From the cell containing the given text, extract its center point as (x, y) coordinate. 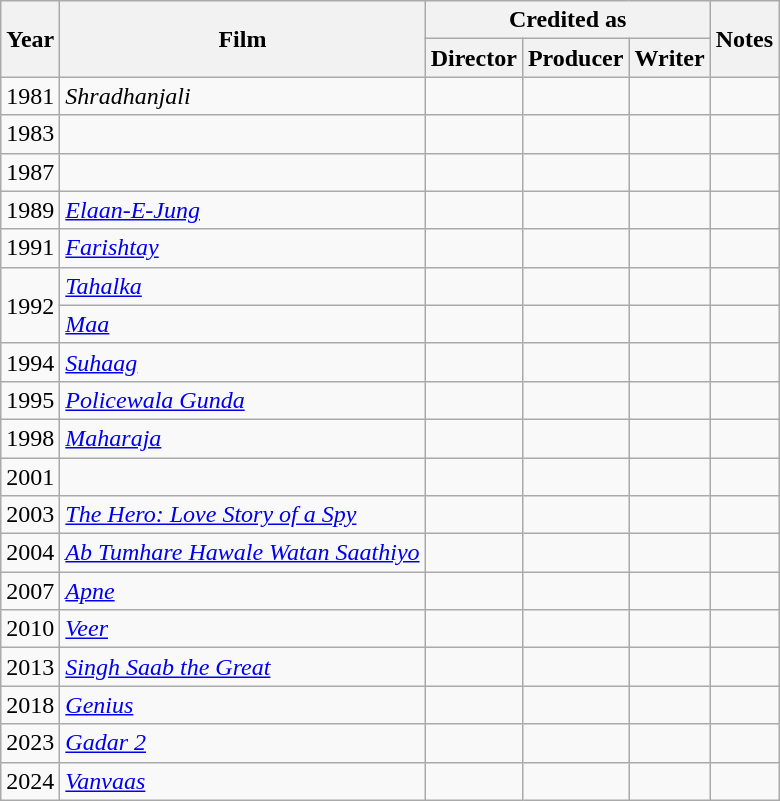
Gadar 2 (242, 743)
Credited as (568, 20)
2024 (30, 781)
Shradhanjali (242, 96)
1981 (30, 96)
Veer (242, 629)
1992 (30, 305)
Producer (576, 58)
Singh Saab the Great (242, 667)
1987 (30, 172)
2010 (30, 629)
Maa (242, 324)
1989 (30, 210)
Ab Tumhare Hawale Watan Saathiyo (242, 553)
2007 (30, 591)
Apne (242, 591)
Maharaja (242, 438)
Film (242, 39)
2013 (30, 667)
1995 (30, 400)
Farishtay (242, 248)
Year (30, 39)
The Hero: Love Story of a Spy (242, 515)
1991 (30, 248)
Policewala Gunda (242, 400)
Suhaag (242, 362)
2018 (30, 705)
Director (474, 58)
2004 (30, 553)
Writer (670, 58)
2001 (30, 477)
2023 (30, 743)
2003 (30, 515)
Elaan-E-Jung (242, 210)
Notes (744, 39)
Genius (242, 705)
Vanvaas (242, 781)
1998 (30, 438)
Tahalka (242, 286)
1994 (30, 362)
1983 (30, 134)
